For the text-containing cell, return its midpoint in (x, y) coordinate format. 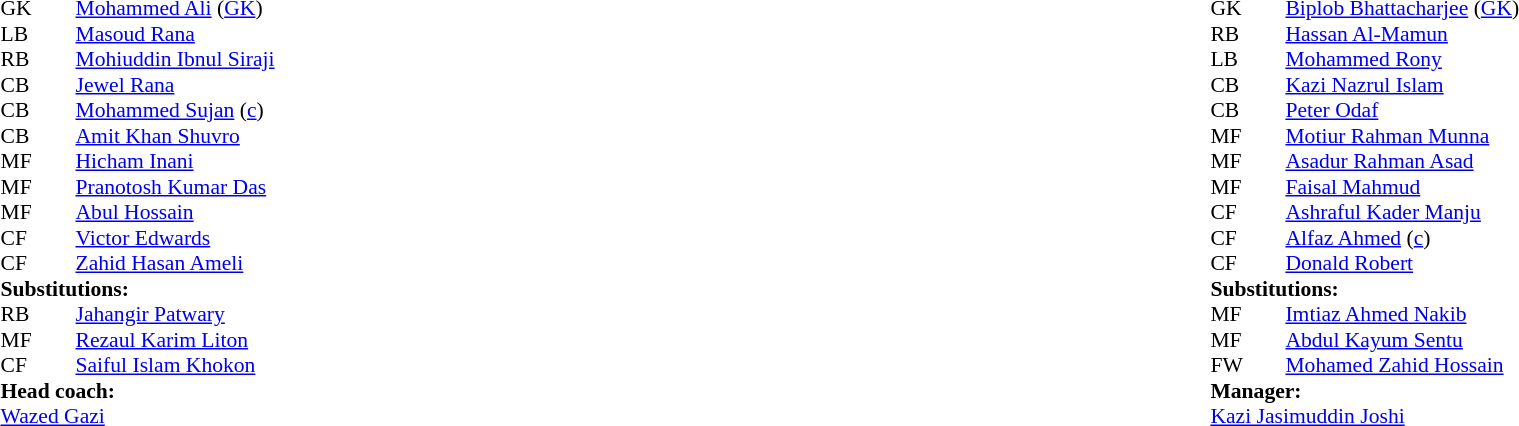
Motiur Rahman Munna (1402, 136)
Saiful Islam Khokon (176, 365)
Masoud Rana (176, 34)
Pranotosh Kumar Das (176, 187)
Abdul Kayum Sentu (1402, 340)
Jewel Rana (176, 85)
Faisal Mahmud (1402, 187)
Alfaz Ahmed (c) (1402, 238)
Jahangir Patwary (176, 315)
Victor Edwards (176, 238)
Mohiuddin Ibnul Siraji (176, 59)
Amit Khan Shuvro (176, 136)
Hicham Inani (176, 161)
Manager: (1364, 391)
Rezaul Karim Liton (176, 340)
Imtiaz Ahmed Nakib (1402, 315)
Mohammed Rony (1402, 59)
Ashraful Kader Manju (1402, 213)
FW (1229, 365)
Abul Hossain (176, 213)
Zahid Hasan Ameli (176, 263)
Mohammed Sujan (c) (176, 111)
Head coach: (137, 391)
Donald Robert (1402, 263)
Kazi Nazrul Islam (1402, 85)
Mohamed Zahid Hossain (1402, 365)
Peter Odaf (1402, 111)
Asadur Rahman Asad (1402, 161)
Hassan Al-Mamun (1402, 34)
